Return [x, y] of the center of cell containing provided text 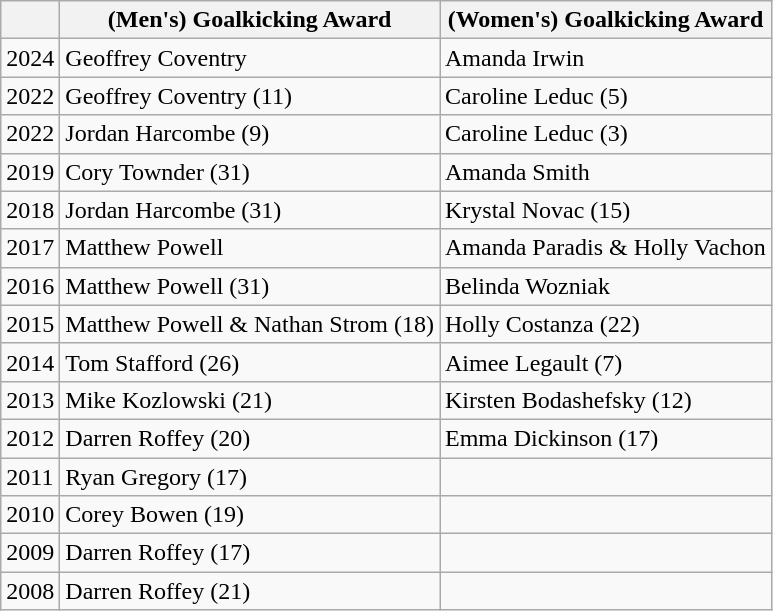
Amanda Smith [606, 172]
Ryan Gregory (17) [250, 477]
Amanda Irwin [606, 58]
Caroline Leduc (3) [606, 134]
Cory Townder (31) [250, 172]
2019 [30, 172]
2015 [30, 324]
Darren Roffey (17) [250, 553]
Belinda Wozniak [606, 286]
Krystal Novac (15) [606, 210]
(Women's) Goalkicking Award [606, 20]
2018 [30, 210]
Geoffrey Coventry (11) [250, 96]
2013 [30, 400]
Aimee Legault (7) [606, 362]
2016 [30, 286]
2009 [30, 553]
Amanda Paradis & Holly Vachon [606, 248]
Corey Bowen (19) [250, 515]
2008 [30, 591]
Darren Roffey (20) [250, 438]
Caroline Leduc (5) [606, 96]
Geoffrey Coventry [250, 58]
Jordan Harcombe (9) [250, 134]
2017 [30, 248]
2012 [30, 438]
2010 [30, 515]
Mike Kozlowski (21) [250, 400]
Holly Costanza (22) [606, 324]
Kirsten Bodashefsky (12) [606, 400]
Tom Stafford (26) [250, 362]
2014 [30, 362]
Jordan Harcombe (31) [250, 210]
Matthew Powell [250, 248]
Matthew Powell & Nathan Strom (18) [250, 324]
Matthew Powell (31) [250, 286]
2024 [30, 58]
(Men's) Goalkicking Award [250, 20]
Darren Roffey (21) [250, 591]
2011 [30, 477]
Emma Dickinson (17) [606, 438]
